Locate the cell with the specified text and output its (X, Y) center coordinate. 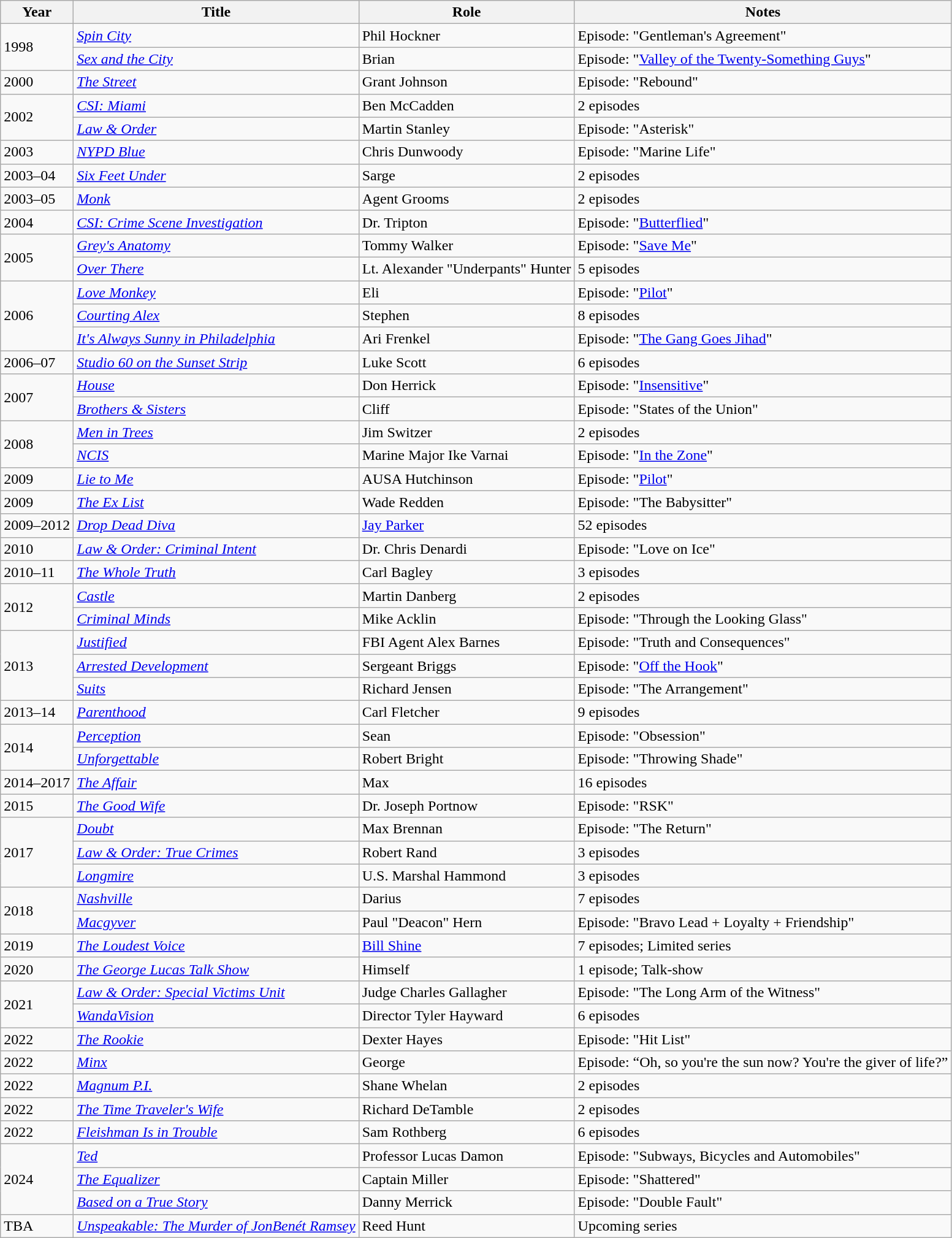
NCIS (216, 456)
Reed Hunt (466, 1226)
It's Always Sunny in Philadelphia (216, 339)
2024 (37, 1179)
2006 (37, 316)
George (466, 1063)
2000 (37, 82)
The Rookie (216, 1039)
Don Herrick (466, 386)
Nashville (216, 899)
7 episodes (763, 899)
Spin City (216, 36)
Over There (216, 269)
Shane Whelan (466, 1086)
TBA (37, 1226)
2021 (37, 1004)
Captain Miller (466, 1179)
NYPD Blue (216, 152)
Max (466, 782)
52 episodes (763, 525)
Episode: "Rebound" (763, 82)
Richard DeTamble (466, 1109)
2013 (37, 665)
Courting Alex (216, 316)
The Ex List (216, 502)
Notes (763, 12)
Role (466, 12)
The Loudest Voice (216, 946)
Cliff (466, 409)
Dr. Tripton (466, 222)
AUSA Hutchinson (466, 479)
Episode: "Bravo Lead + Loyalty + Friendship" (763, 922)
Men in Trees (216, 432)
9 episodes (763, 713)
16 episodes (763, 782)
2006–07 (37, 362)
The Good Wife (216, 806)
Bill Shine (466, 946)
Lie to Me (216, 479)
Carl Bagley (466, 572)
Criminal Minds (216, 619)
Phil Hockner (466, 36)
Luke Scott (466, 362)
2005 (37, 257)
CSI: Crime Scene Investigation (216, 222)
Macgyver (216, 922)
Episode: "States of the Union" (763, 409)
WandaVision (216, 1015)
Episode: "The Babysitter" (763, 502)
Richard Jensen (466, 689)
Robert Bright (466, 759)
Love Monkey (216, 292)
Episode: "Hit List" (763, 1039)
Stephen (466, 316)
FBI Agent Alex Barnes (466, 642)
Chris Dunwoody (466, 152)
The Time Traveler's Wife (216, 1109)
Year (37, 12)
Paul "Deacon" Hern (466, 922)
Wade Redden (466, 502)
Episode: “Oh, so you're the sun now? You're the giver of life?” (763, 1063)
Agent Grooms (466, 199)
Ted (216, 1156)
2008 (37, 444)
Episode: "Save Me" (763, 245)
Episode: "The Arrangement" (763, 689)
Dexter Hayes (466, 1039)
Fleishman Is in Trouble (216, 1133)
2012 (37, 607)
Minx (216, 1063)
Sex and the City (216, 59)
The Whole Truth (216, 572)
Suits (216, 689)
2003–05 (37, 199)
Brian (466, 59)
Lt. Alexander "Underpants" Hunter (466, 269)
Perception (216, 736)
Episode: "Love on Ice" (763, 549)
2003 (37, 152)
2019 (37, 946)
Castle (216, 595)
Episode: "RSK" (763, 806)
Law & Order (216, 129)
Tommy Walker (466, 245)
2009–2012 (37, 525)
Episode: "Asterisk" (763, 129)
The George Lucas Talk Show (216, 969)
Doubt (216, 829)
Drop Dead Diva (216, 525)
Marine Major Ike Varnai (466, 456)
Monk (216, 199)
U.S. Marshal Hammond (466, 876)
Mike Acklin (466, 619)
Episode: "Shattered" (763, 1179)
The Street (216, 82)
Martin Danberg (466, 595)
Episode: "Insensitive" (763, 386)
Dr. Joseph Portnow (466, 806)
Ari Frenkel (466, 339)
2010–11 (37, 572)
2015 (37, 806)
Grant Johnson (466, 82)
The Affair (216, 782)
2018 (37, 911)
Robert Rand (466, 852)
Magnum P.I. (216, 1086)
Episode: "The Return" (763, 829)
Episode: "Subways, Bicycles and Automobiles" (763, 1156)
Max Brennan (466, 829)
House (216, 386)
Ben McCadden (466, 105)
Studio 60 on the Sunset Strip (216, 362)
2007 (37, 397)
Episode: "Valley of the Twenty-Something Guys" (763, 59)
Unforgettable (216, 759)
Sarge (466, 175)
Episode: "Butterflied" (763, 222)
Grey's Anatomy (216, 245)
Sam Rothberg (466, 1133)
Unspeakable: The Murder of JonBenét Ramsey (216, 1226)
Episode: "Gentleman's Agreement" (763, 36)
Justified (216, 642)
Darius (466, 899)
Jay Parker (466, 525)
Title (216, 12)
Carl Fletcher (466, 713)
Upcoming series (763, 1226)
Brothers & Sisters (216, 409)
2017 (37, 852)
2003–04 (37, 175)
Episode: "Throwing Shade" (763, 759)
Danny Merrick (466, 1202)
2014–2017 (37, 782)
Based on a True Story (216, 1202)
Law & Order: Special Victims Unit (216, 992)
1998 (37, 47)
The Equalizer (216, 1179)
2002 (37, 117)
Law & Order: True Crimes (216, 852)
Episode: "Off the Hook" (763, 665)
5 episodes (763, 269)
Sean (466, 736)
1 episode; Talk-show (763, 969)
Parenthood (216, 713)
Episode: "Double Fault" (763, 1202)
2013–14 (37, 713)
Episode: "Through the Looking Glass" (763, 619)
Professor Lucas Damon (466, 1156)
Eli (466, 292)
Episode: "In the Zone" (763, 456)
Martin Stanley (466, 129)
2004 (37, 222)
8 episodes (763, 316)
Arrested Development (216, 665)
Judge Charles Gallagher (466, 992)
Episode: "The Long Arm of the Witness" (763, 992)
Jim Switzer (466, 432)
Law & Order: Criminal Intent (216, 549)
Episode: "Obsession" (763, 736)
Sergeant Briggs (466, 665)
Dr. Chris Denardi (466, 549)
7 episodes; Limited series (763, 946)
Six Feet Under (216, 175)
CSI: Miami (216, 105)
Episode: "Marine Life" (763, 152)
Director Tyler Hayward (466, 1015)
Episode: "The Gang Goes Jihad" (763, 339)
2020 (37, 969)
Episode: "Truth and Consequences" (763, 642)
2010 (37, 549)
2014 (37, 747)
Himself (466, 969)
Longmire (216, 876)
